Capture the cell that displays the provided text and extract its (X, Y) central coordinate. 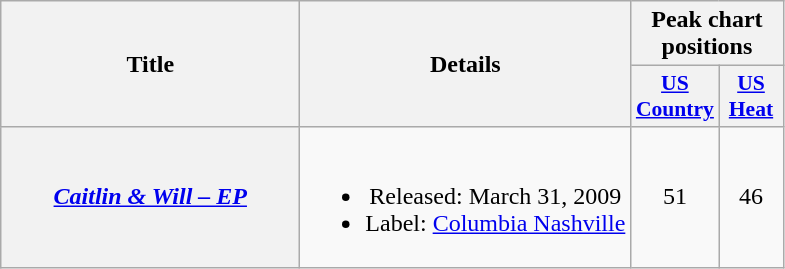
Caitlin & Will – EP (150, 197)
Title (150, 64)
51 (675, 197)
Peak chart positions (707, 34)
US Country (675, 96)
46 (751, 197)
USHeat (751, 96)
Details (466, 64)
Released: March 31, 2009Label: Columbia Nashville (466, 197)
